Extract the [X, Y] coordinate from the center of the cell holding the provided text.  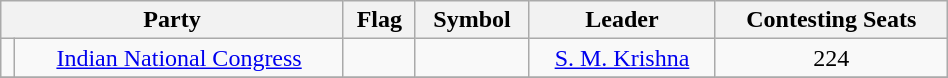
Contesting Seats [831, 20]
224 [831, 58]
Symbol [472, 20]
Flag [379, 20]
Leader [622, 20]
S. M. Krishna [622, 58]
Indian National Congress [179, 58]
Party [172, 20]
